For the text-containing cell, return its midpoint in [x, y] coordinate format. 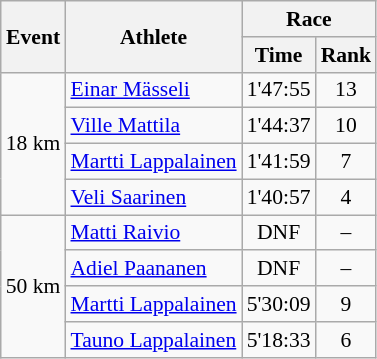
4 [346, 197]
13 [346, 90]
Race [310, 19]
1'41:59 [279, 162]
Ville Mattila [153, 126]
1'40:57 [279, 197]
Tauno Lappalainen [153, 340]
18 km [34, 143]
50 km [34, 286]
Veli Saarinen [153, 197]
5'30:09 [279, 304]
9 [346, 304]
Einar Mässeli [153, 90]
7 [346, 162]
Adiel Paananen [153, 269]
Time [279, 55]
Rank [346, 55]
1'47:55 [279, 90]
10 [346, 126]
Event [34, 36]
6 [346, 340]
Athlete [153, 36]
Matti Raivio [153, 233]
5'18:33 [279, 340]
1'44:37 [279, 126]
